Return [x, y] of the center of cell containing provided text 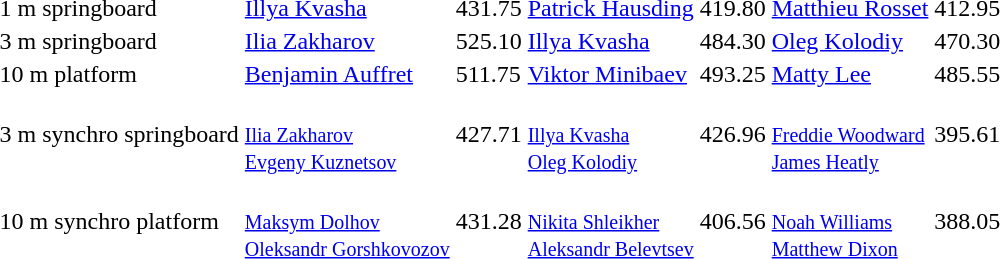
Ilia ZakharovEvgeny Kuznetsov [347, 134]
Ilia Zakharov [347, 41]
484.30 [732, 41]
Oleg Kolodiy [850, 41]
Matty Lee [850, 74]
511.75 [488, 74]
426.96 [732, 134]
Freddie WoodwardJames Heatly [850, 134]
Benjamin Auffret [347, 74]
427.71 [488, 134]
493.25 [732, 74]
Viktor Minibaev [610, 74]
Illya Kvasha [610, 41]
525.10 [488, 41]
Illya KvashaOleg Kolodiy [610, 134]
